Return the [x, y] coordinate for the center point of the cell that contains the specified text.  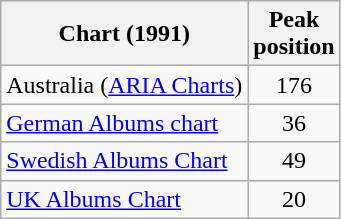
German Albums chart [124, 123]
49 [294, 161]
36 [294, 123]
UK Albums Chart [124, 199]
Swedish Albums Chart [124, 161]
Australia (ARIA Charts) [124, 85]
Peakposition [294, 34]
20 [294, 199]
Chart (1991) [124, 34]
176 [294, 85]
